Capture the cell that displays the provided text and extract its (X, Y) central coordinate. 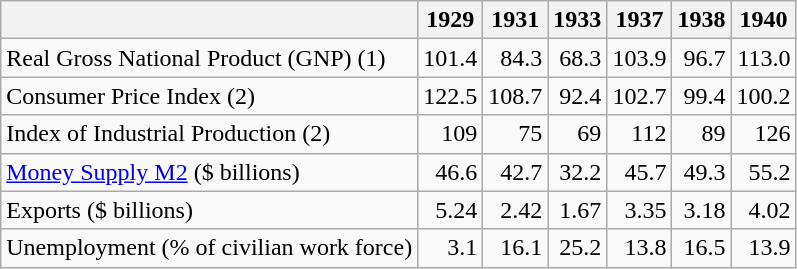
69 (578, 134)
92.4 (578, 96)
3.1 (450, 248)
3.35 (640, 210)
112 (640, 134)
99.4 (702, 96)
109 (450, 134)
1.67 (578, 210)
108.7 (516, 96)
3.18 (702, 210)
Unemployment (% of civilian work force) (210, 248)
103.9 (640, 58)
16.1 (516, 248)
Consumer Price Index (2) (210, 96)
13.9 (764, 248)
Index of Industrial Production (2) (210, 134)
1929 (450, 20)
Real Gross National Product (GNP) (1) (210, 58)
46.6 (450, 172)
100.2 (764, 96)
5.24 (450, 210)
1940 (764, 20)
96.7 (702, 58)
126 (764, 134)
45.7 (640, 172)
32.2 (578, 172)
75 (516, 134)
1938 (702, 20)
1931 (516, 20)
2.42 (516, 210)
25.2 (578, 248)
68.3 (578, 58)
122.5 (450, 96)
Exports ($ billions) (210, 210)
1933 (578, 20)
Money Supply M2 ($ billions) (210, 172)
1937 (640, 20)
89 (702, 134)
4.02 (764, 210)
84.3 (516, 58)
113.0 (764, 58)
49.3 (702, 172)
101.4 (450, 58)
13.8 (640, 248)
102.7 (640, 96)
42.7 (516, 172)
16.5 (702, 248)
55.2 (764, 172)
